Extract the [x, y] coordinate from the center of the cell holding the provided text.  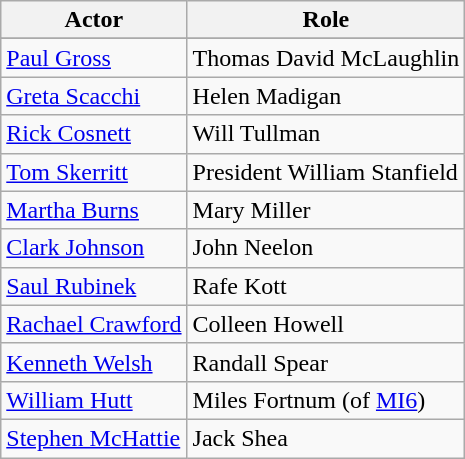
Role [326, 20]
Colleen Howell [326, 324]
Rachael Crawford [94, 324]
Actor [94, 20]
Jack Shea [326, 438]
Kenneth Welsh [94, 362]
Paul Gross [94, 58]
President William Stanfield [326, 172]
Saul Rubinek [94, 286]
John Neelon [326, 248]
Mary Miller [326, 210]
Rick Cosnett [94, 134]
Stephen McHattie [94, 438]
Thomas David McLaughlin [326, 58]
Will Tullman [326, 134]
Martha Burns [94, 210]
William Hutt [94, 400]
Miles Fortnum (of MI6) [326, 400]
Rafe Kott [326, 286]
Randall Spear [326, 362]
Tom Skerritt [94, 172]
Helen Madigan [326, 96]
Greta Scacchi [94, 96]
Clark Johnson [94, 248]
